Extract the (x, y) coordinate from the center of the cell holding the provided text.  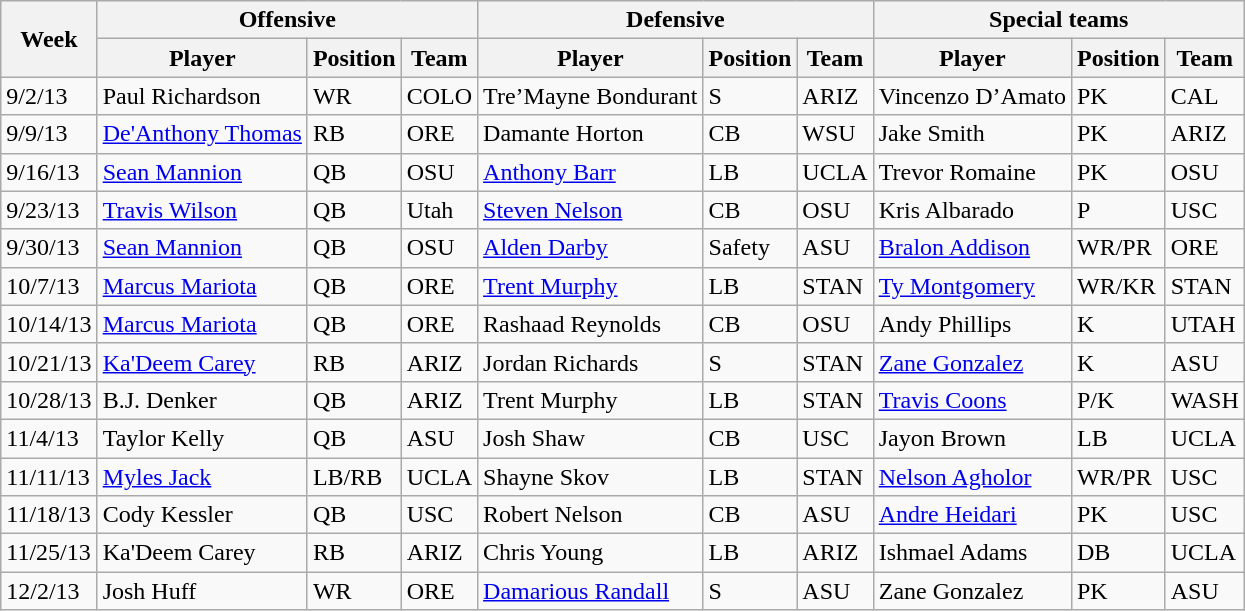
Week (49, 39)
Jake Smith (972, 134)
B.J. Denker (202, 400)
WR/KR (1118, 286)
Andre Heidari (972, 515)
Ty Montgomery (972, 286)
P (1118, 210)
Jayon Brown (972, 438)
9/16/13 (49, 172)
Cody Kessler (202, 515)
CAL (1204, 96)
Ishmael Adams (972, 553)
COLO (439, 96)
Taylor Kelly (202, 438)
Nelson Agholor (972, 477)
Bralon Addison (972, 248)
9/2/13 (49, 96)
Vincenzo D’Amato (972, 96)
Special teams (1058, 20)
UTAH (1204, 324)
Andy Phillips (972, 324)
Utah (439, 210)
11/11/13 (49, 477)
9/9/13 (49, 134)
12/2/13 (49, 591)
10/14/13 (49, 324)
Jordan Richards (590, 362)
P/K (1118, 400)
DB (1118, 553)
Defensive (676, 20)
Offensive (287, 20)
Tre’Mayne Bondurant (590, 96)
LB/RB (354, 477)
Kris Albarado (972, 210)
11/18/13 (49, 515)
Travis Wilson (202, 210)
Chris Young (590, 553)
Paul Richardson (202, 96)
Josh Huff (202, 591)
Damarious Randall (590, 591)
Steven Nelson (590, 210)
10/21/13 (49, 362)
WASH (1204, 400)
Rashaad Reynolds (590, 324)
Trevor Romaine (972, 172)
10/7/13 (49, 286)
9/23/13 (49, 210)
Myles Jack (202, 477)
Damante Horton (590, 134)
11/4/13 (49, 438)
Travis Coons (972, 400)
Robert Nelson (590, 515)
11/25/13 (49, 553)
Josh Shaw (590, 438)
10/28/13 (49, 400)
Alden Darby (590, 248)
Shayne Skov (590, 477)
Anthony Barr (590, 172)
WSU (835, 134)
De'Anthony Thomas (202, 134)
Safety (750, 248)
9/30/13 (49, 248)
